Capture the cell that displays the provided text and extract its [x, y] central coordinate. 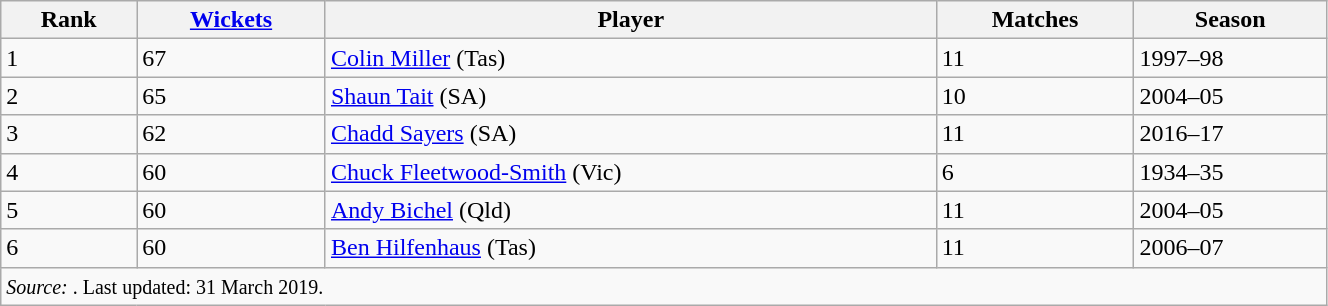
Chadd Sayers (SA) [630, 134]
2 [69, 96]
Andy Bichel (Qld) [630, 210]
1934–35 [1230, 172]
Ben Hilfenhaus (Tas) [630, 248]
65 [232, 96]
4 [69, 172]
Matches [1035, 20]
Season [1230, 20]
62 [232, 134]
1 [69, 58]
67 [232, 58]
2006–07 [1230, 248]
Shaun Tait (SA) [630, 96]
5 [69, 210]
10 [1035, 96]
Wickets [232, 20]
2016–17 [1230, 134]
Colin Miller (Tas) [630, 58]
1997–98 [1230, 58]
Chuck Fleetwood-Smith (Vic) [630, 172]
Player [630, 20]
Rank [69, 20]
Source: . Last updated: 31 March 2019. [664, 286]
3 [69, 134]
